Provide the (x, y) coordinate of the cell's center where the given text is located.  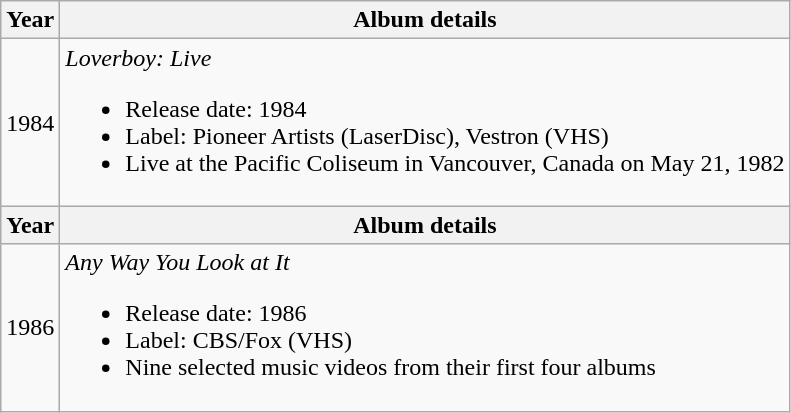
Loverboy: LiveRelease date: 1984Label: Pioneer Artists (LaserDisc), Vestron (VHS)Live at the Pacific Coliseum in Vancouver, Canada on May 21, 1982 (425, 122)
1984 (30, 122)
Any Way You Look at ItRelease date: 1986Label: CBS/Fox (VHS)Nine selected music videos from their first four albums (425, 328)
1986 (30, 328)
